Identify which cell holds the provided text, then report its [X, Y] central coordinate. 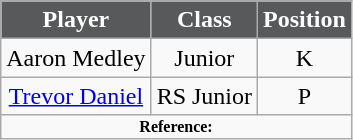
Class [204, 20]
Player [76, 20]
RS Junior [204, 96]
K [305, 58]
Aaron Medley [76, 58]
Trevor Daniel [76, 96]
Junior [204, 58]
Position [305, 20]
Reference: [176, 127]
P [305, 96]
